Return the (x, y) coordinate for the center point of the cell that contains the specified text.  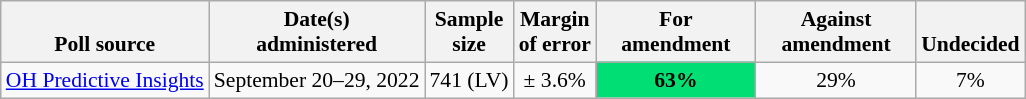
Foramendment (676, 32)
Samplesize (468, 32)
741 (LV) (468, 80)
OH Predictive Insights (105, 80)
± 3.6% (555, 80)
Date(s)administered (317, 32)
7% (970, 80)
Poll source (105, 32)
Undecided (970, 32)
September 20–29, 2022 (317, 80)
29% (836, 80)
Againstamendment (836, 32)
63% (676, 80)
Marginof error (555, 32)
